Determine the [X, Y] coordinate at the center of the cell enclosing the given text.  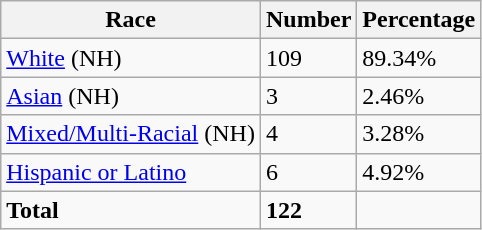
Total [131, 210]
3.28% [419, 134]
Race [131, 20]
White (NH) [131, 58]
2.46% [419, 96]
Number [308, 20]
Percentage [419, 20]
122 [308, 210]
Mixed/Multi-Racial (NH) [131, 134]
3 [308, 96]
109 [308, 58]
Hispanic or Latino [131, 172]
89.34% [419, 58]
4 [308, 134]
4.92% [419, 172]
6 [308, 172]
Asian (NH) [131, 96]
